Return the [x, y] coordinate for the center point of the cell that contains the specified text.  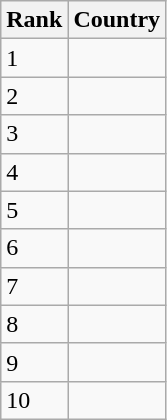
8 [34, 324]
1 [34, 58]
Rank [34, 20]
6 [34, 248]
Country [117, 20]
10 [34, 400]
3 [34, 134]
9 [34, 362]
4 [34, 172]
7 [34, 286]
2 [34, 96]
5 [34, 210]
